Scan for the cell matching the given text and deliver its [x, y] coordinate at center. 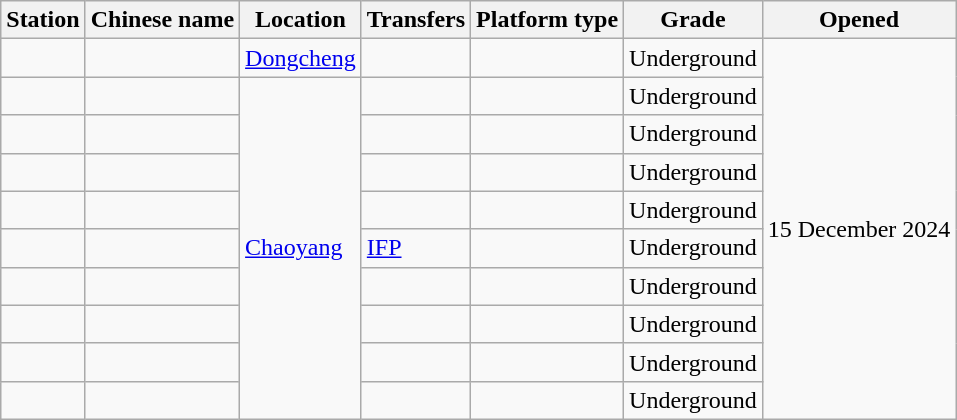
Chaoyang [301, 248]
Opened [859, 20]
Station [43, 20]
Dongcheng [301, 58]
Grade [694, 20]
Location [301, 20]
Transfers [416, 20]
Chinese name [162, 20]
Platform type [548, 20]
IFP [416, 248]
15 December 2024 [859, 230]
